Return the (X, Y) coordinate for the center point of the cell that contains the specified text.  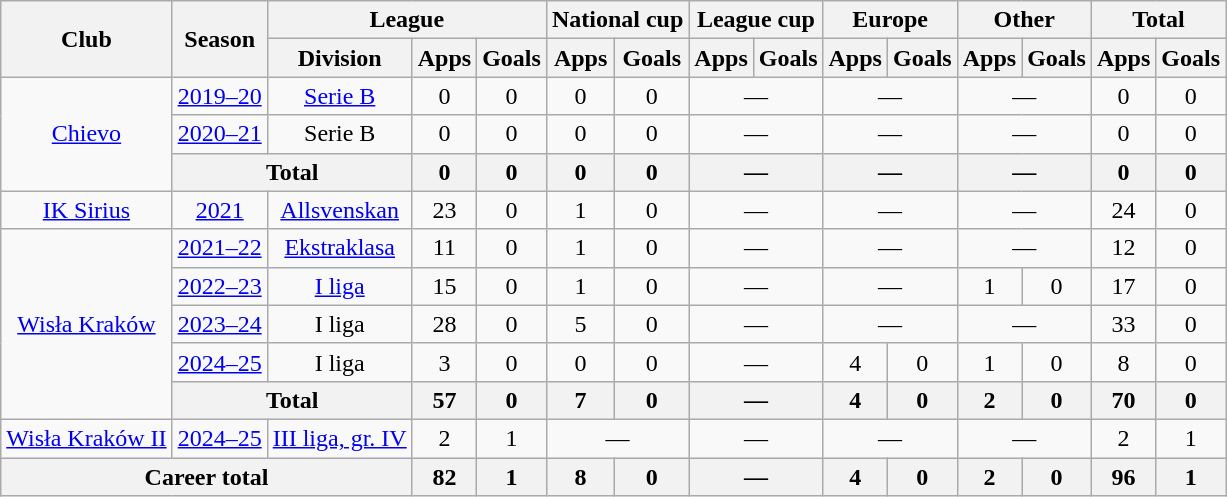
96 (1123, 477)
3 (444, 362)
League (406, 20)
24 (1123, 210)
5 (580, 324)
2022–23 (220, 286)
III liga, gr. IV (340, 438)
Career total (206, 477)
57 (444, 400)
League cup (756, 20)
2020–21 (220, 134)
2021–22 (220, 248)
Club (86, 39)
Europe (890, 20)
Season (220, 39)
7 (580, 400)
2019–20 (220, 96)
15 (444, 286)
Wisła Kraków II (86, 438)
Chievo (86, 134)
Wisła Kraków (86, 324)
12 (1123, 248)
Division (340, 58)
17 (1123, 286)
33 (1123, 324)
70 (1123, 400)
23 (444, 210)
82 (444, 477)
2021 (220, 210)
Other (1024, 20)
Allsvenskan (340, 210)
11 (444, 248)
National cup (617, 20)
Ekstraklasa (340, 248)
2023–24 (220, 324)
IK Sirius (86, 210)
28 (444, 324)
